Pinpoint the cell where the given text exists, returning its [x, y] midpoint coordinate. 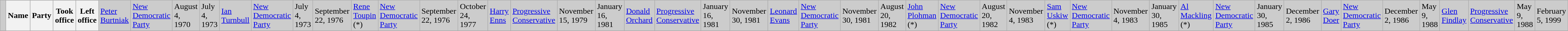
Donald Orchard [639, 16]
Peter Burtniak [114, 16]
Name [18, 16]
August 4, 1970 [186, 16]
Gary Doer [1331, 16]
November 15, 1979 [576, 16]
Al Mackling (*) [1196, 16]
Party [42, 16]
Rene Toupin (*) [365, 16]
Took office [64, 16]
October 24, 1977 [473, 16]
Harry Enns [499, 16]
February 5, 1999 [1551, 16]
Sam Uskiw (*) [1058, 16]
Left office [87, 16]
Glen Findlay [1454, 16]
John Plohman (*) [922, 16]
Leonard Evans [783, 16]
Ian Turnbull [235, 16]
